From the cell containing the given text, extract its center point as [x, y] coordinate. 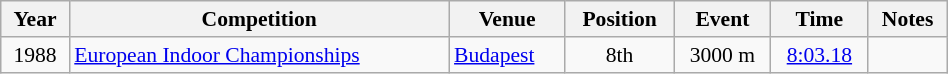
European Indoor Championships [259, 55]
Position [620, 19]
Competition [259, 19]
Event [722, 19]
8th [620, 55]
Year [35, 19]
1988 [35, 55]
Venue [507, 19]
Budapest [507, 55]
3000 m [722, 55]
Notes [908, 19]
Time [820, 19]
8:03.18 [820, 55]
